Extract the (X, Y) coordinate from the center of the cell holding the provided text.  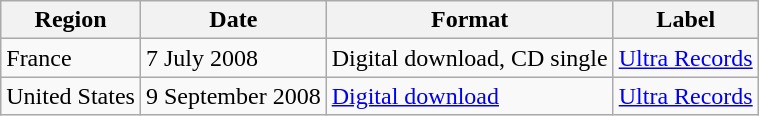
Region (71, 20)
Digital download (470, 96)
France (71, 58)
Format (470, 20)
Label (686, 20)
Digital download, CD single (470, 58)
United States (71, 96)
9 September 2008 (233, 96)
7 July 2008 (233, 58)
Date (233, 20)
